Identify which cell holds the provided text, then report its [x, y] central coordinate. 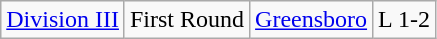
First Round [186, 20]
L 1-2 [404, 20]
Division III [63, 20]
Greensboro [312, 20]
